For the text-containing cell, return its midpoint in (x, y) coordinate format. 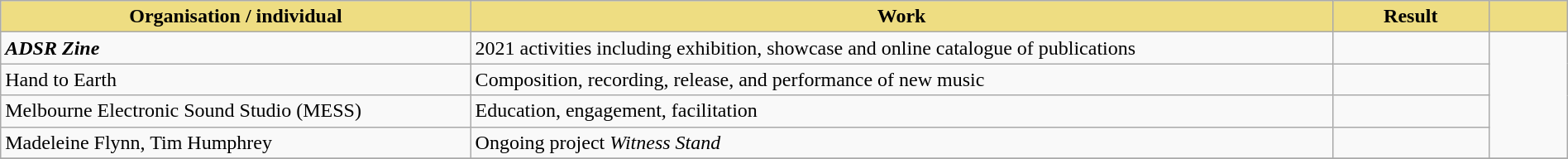
Hand to Earth (236, 79)
Education, engagement, facilitation (901, 111)
ADSR Zine (236, 48)
Organisation / individual (236, 17)
Ongoing project Witness Stand (901, 142)
Result (1411, 17)
Work (901, 17)
Melbourne Electronic Sound Studio (MESS) (236, 111)
2021 activities including exhibition, showcase and online catalogue of publications (901, 48)
Composition, recording, release, and performance of new music (901, 79)
Madeleine Flynn, Tim Humphrey (236, 142)
